Provide the (x, y) coordinate of the cell's center where the given text is located.  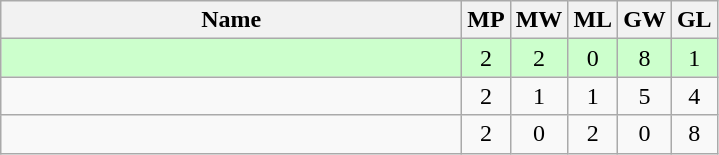
GW (645, 20)
ML (593, 20)
4 (694, 96)
GL (694, 20)
Name (232, 20)
5 (645, 96)
MP (486, 20)
MW (539, 20)
